Capture the cell that displays the provided text and extract its [x, y] central coordinate. 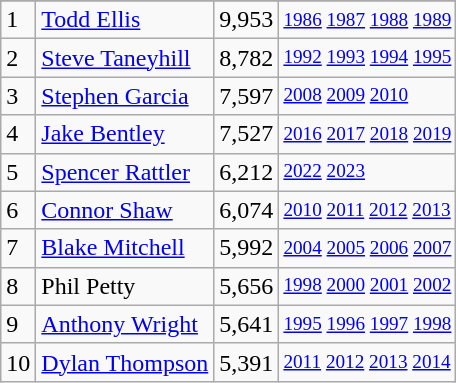
1986 1987 1988 1989 [368, 20]
Stephen Garcia [125, 96]
2011 2012 2013 2014 [368, 362]
Jake Bentley [125, 134]
2 [18, 58]
9 [18, 324]
6,074 [246, 210]
5 [18, 172]
7 [18, 248]
2004 2005 2006 2007 [368, 248]
Connor Shaw [125, 210]
Steve Taneyhill [125, 58]
Dylan Thompson [125, 362]
5,656 [246, 286]
7,527 [246, 134]
10 [18, 362]
6 [18, 210]
5,391 [246, 362]
2016 2017 2018 2019 [368, 134]
Anthony Wright [125, 324]
9,953 [246, 20]
6,212 [246, 172]
2010 2011 2012 2013 [368, 210]
Blake Mitchell [125, 248]
8 [18, 286]
2022 2023 [368, 172]
1992 1993 1994 1995 [368, 58]
8,782 [246, 58]
7,597 [246, 96]
2008 2009 2010 [368, 96]
1 [18, 20]
Todd Ellis [125, 20]
5,992 [246, 248]
Spencer Rattler [125, 172]
1995 1996 1997 1998 [368, 324]
1998 2000 2001 2002 [368, 286]
Phil Petty [125, 286]
4 [18, 134]
3 [18, 96]
5,641 [246, 324]
